Pinpoint the cell where the given text exists, returning its (x, y) midpoint coordinate. 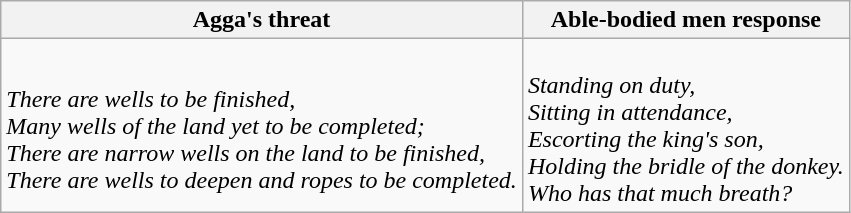
Able-bodied men response (686, 20)
Standing on duty, Sitting in attendance, Escorting the king's son, Holding the bridle of the donkey. Who has that much breath? (686, 126)
Agga's threat (262, 20)
